Identify which cell holds the provided text, then report its [X, Y] central coordinate. 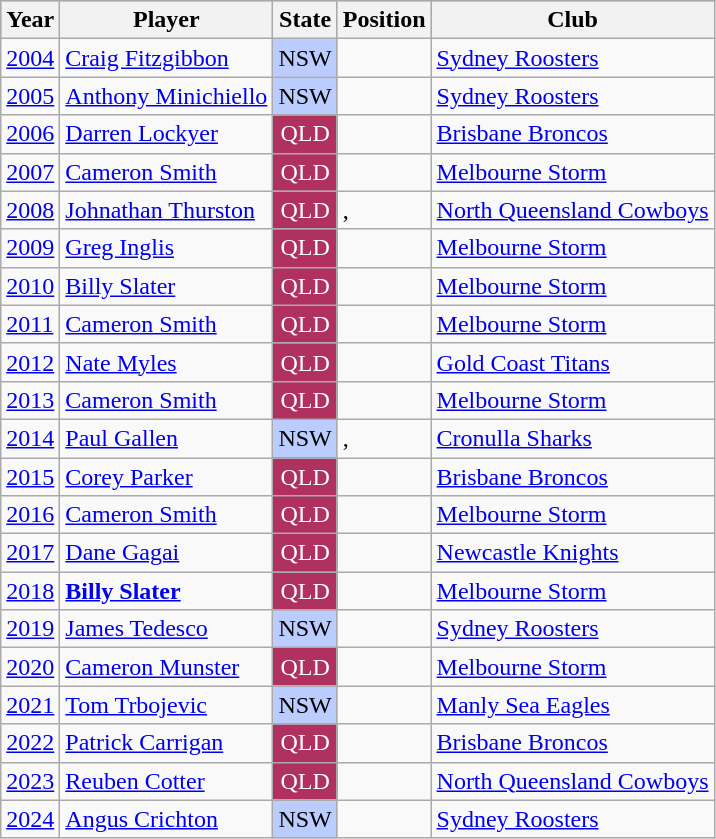
2013 [30, 400]
2017 [30, 553]
2018 [30, 591]
Nate Myles [166, 362]
2008 [30, 210]
2006 [30, 134]
2011 [30, 324]
Anthony Minichiello [166, 96]
Corey Parker [166, 477]
Greg Inglis [166, 248]
Angus Crichton [166, 819]
Cameron Munster [166, 667]
2023 [30, 781]
2019 [30, 629]
Manly Sea Eagles [572, 705]
2009 [30, 248]
2005 [30, 96]
Craig Fitzgibbon [166, 58]
2020 [30, 667]
Position [384, 20]
Patrick Carrigan [166, 743]
2007 [30, 172]
2012 [30, 362]
2014 [30, 438]
State [305, 20]
Gold Coast Titans [572, 362]
Paul Gallen [166, 438]
Cronulla Sharks [572, 438]
2004 [30, 58]
2015 [30, 477]
2024 [30, 819]
Dane Gagai [166, 553]
2022 [30, 743]
Tom Trbojevic [166, 705]
Club [572, 20]
James Tedesco [166, 629]
2016 [30, 515]
Reuben Cotter [166, 781]
2021 [30, 705]
Darren Lockyer [166, 134]
Player [166, 20]
Newcastle Knights [572, 553]
Johnathan Thurston [166, 210]
Year [30, 20]
2010 [30, 286]
